Return the (X, Y) coordinate for the center point of the cell that contains the specified text.  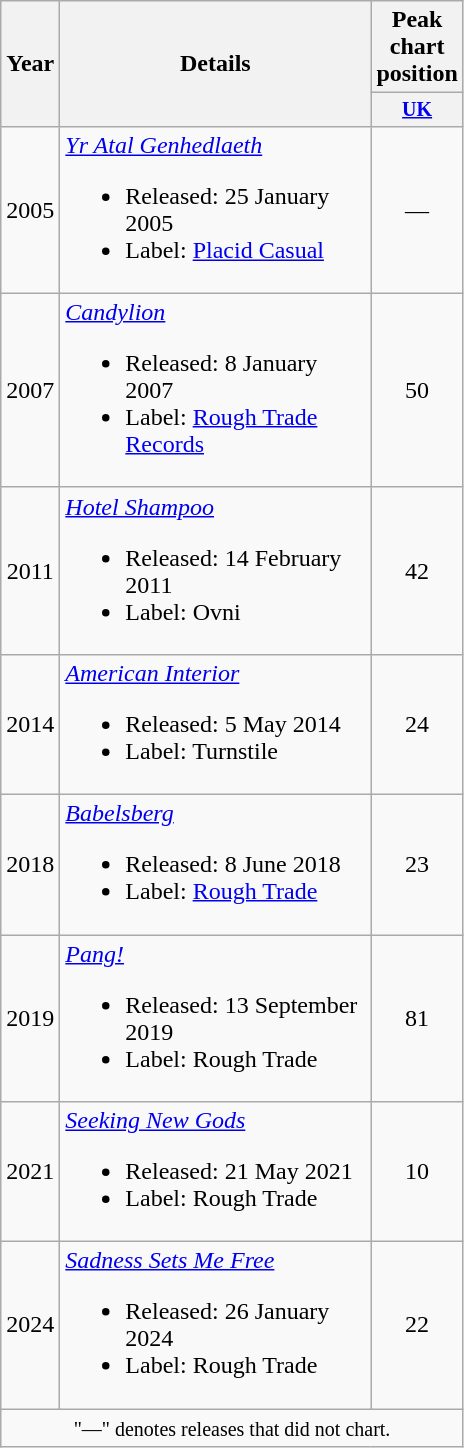
Details (216, 64)
Sadness Sets Me FreeReleased: 26 January 2024Label: Rough Trade (216, 1326)
24 (417, 724)
2024 (30, 1326)
2014 (30, 724)
CandylionReleased: 8 January 2007Label: Rough Trade Records (216, 390)
Pang!Released: 13 September 2019Label: Rough Trade (216, 1018)
23 (417, 865)
Peak chart position (417, 47)
American InteriorReleased: 5 May 2014Label: Turnstile (216, 724)
UK (417, 110)
81 (417, 1018)
Seeking New GodsReleased: 21 May 2021Label: Rough Trade (216, 1172)
2019 (30, 1018)
2005 (30, 210)
Yr Atal GenhedlaethReleased: 25 January 2005Label: Placid Casual (216, 210)
2018 (30, 865)
Hotel ShampooReleased: 14 February 2011Label: Ovni (216, 570)
"—" denotes releases that did not chart. (232, 1428)
BabelsbergReleased: 8 June 2018Label: Rough Trade (216, 865)
2011 (30, 570)
2007 (30, 390)
— (417, 210)
50 (417, 390)
10 (417, 1172)
22 (417, 1326)
42 (417, 570)
2021 (30, 1172)
Year (30, 64)
